For the text-containing cell, return its midpoint in [x, y] coordinate format. 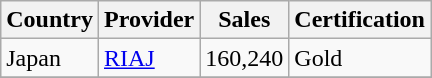
Certification [360, 20]
160,240 [244, 58]
Japan [50, 58]
Sales [244, 20]
Gold [360, 58]
Country [50, 20]
Provider [148, 20]
RIAJ [148, 58]
